Return (X, Y) of the center of cell containing provided text 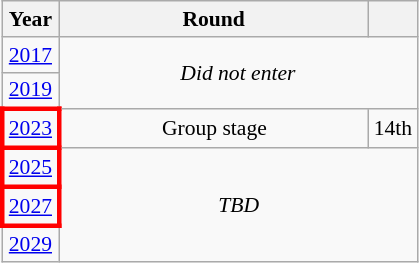
Did not enter (238, 74)
TBD (238, 205)
Group stage (214, 130)
2023 (30, 130)
14th (394, 130)
2019 (30, 90)
2017 (30, 55)
2029 (30, 244)
Round (214, 19)
2027 (30, 206)
Year (30, 19)
2025 (30, 168)
